Extract the (X, Y) coordinate from the center of the cell holding the provided text.  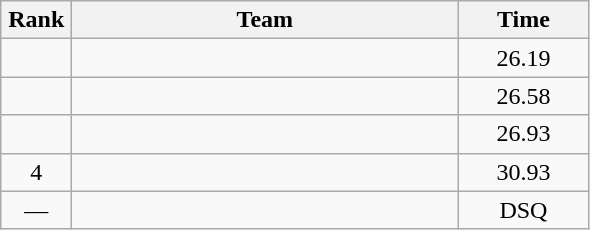
26.58 (524, 96)
4 (36, 172)
DSQ (524, 210)
Team (265, 20)
Time (524, 20)
26.93 (524, 134)
26.19 (524, 58)
30.93 (524, 172)
— (36, 210)
Rank (36, 20)
